Extract the [x, y] coordinate from the center of the cell holding the provided text.  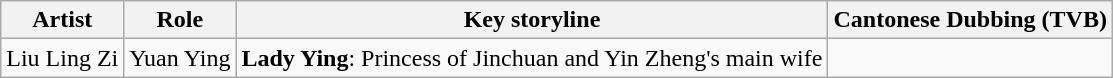
Liu Ling Zi [62, 58]
Lady Ying: Princess of Jinchuan and Yin Zheng's main wife [532, 58]
Yuan Ying [180, 58]
Role [180, 20]
Artist [62, 20]
Cantonese Dubbing (TVB) [970, 20]
Key storyline [532, 20]
